Find where the given text appears and provide that cell's center as [X, Y] coordinate. 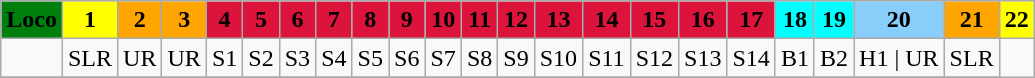
8 [370, 20]
22 [1016, 20]
S7 [443, 58]
4 [224, 20]
15 [654, 20]
S1 [224, 58]
S2 [261, 58]
18 [794, 20]
B1 [794, 58]
S3 [297, 58]
S4 [334, 58]
3 [184, 20]
11 [479, 20]
16 [703, 20]
Loco [32, 20]
10 [443, 20]
S8 [479, 58]
9 [406, 20]
S5 [370, 58]
2 [140, 20]
20 [900, 20]
S14 [751, 58]
B2 [834, 58]
1 [90, 20]
6 [297, 20]
5 [261, 20]
S9 [516, 58]
13 [558, 20]
21 [972, 20]
7 [334, 20]
S13 [703, 58]
S12 [654, 58]
12 [516, 20]
S6 [406, 58]
S10 [558, 58]
19 [834, 20]
S11 [607, 58]
17 [751, 20]
14 [607, 20]
H1 | UR [900, 58]
